Locate the cell with the specified text and output its (x, y) center coordinate. 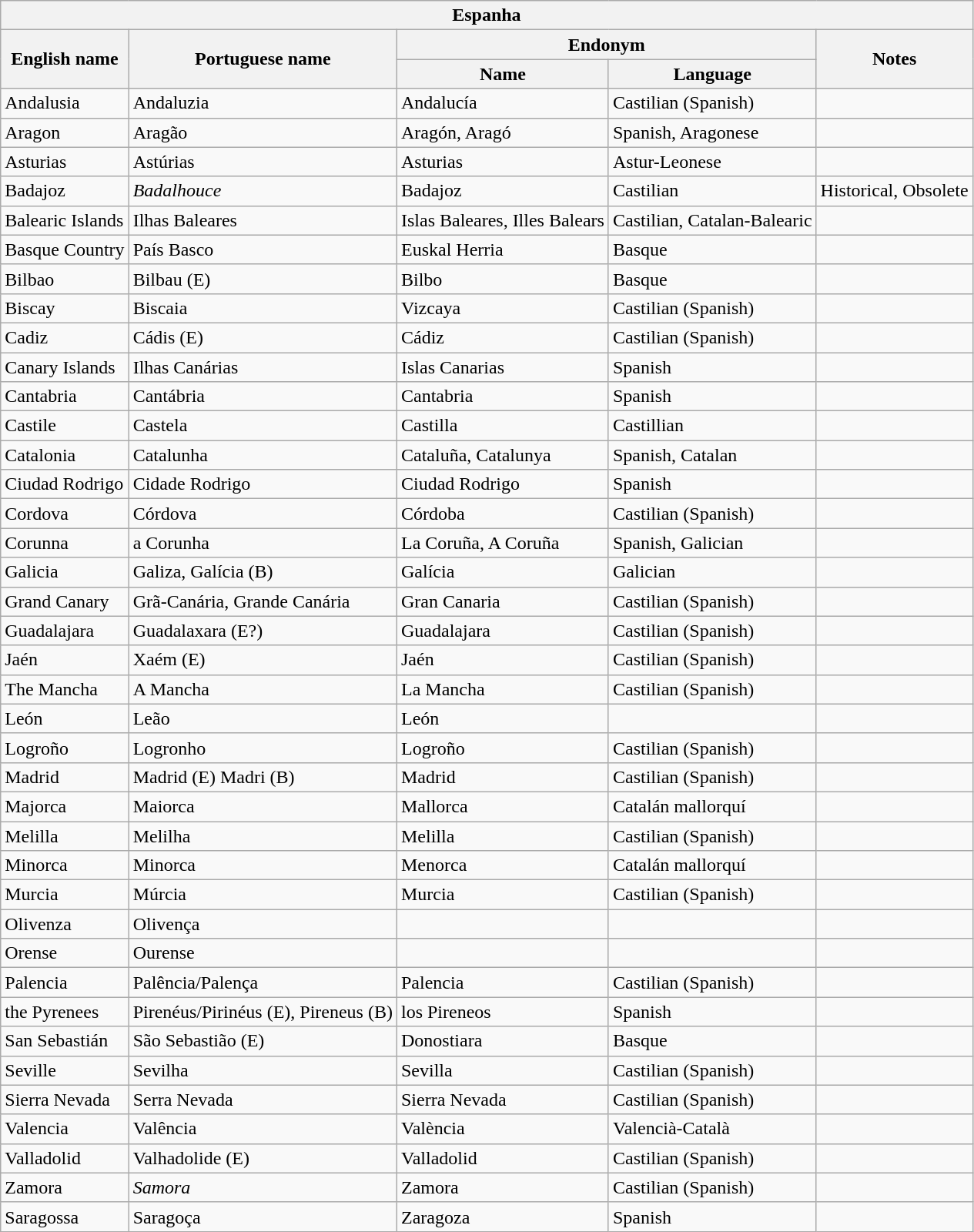
Name (502, 74)
Biscay (65, 308)
Basque Country (65, 249)
Gran Canaria (502, 601)
Valencia (65, 1129)
Cidade Rodrigo (263, 484)
Biscaia (263, 308)
Samora (263, 1187)
São Sebastião (E) (263, 1041)
Vizcaya (502, 308)
Balearic Islands (65, 220)
Catalonia (65, 455)
Grand Canary (65, 601)
Mallorca (502, 806)
Andalusia (65, 103)
Ourense (263, 953)
Castile (65, 426)
Galiza, Galícia (B) (263, 572)
Historical, Obsolete (895, 191)
Islas Canarias (502, 367)
The Mancha (65, 689)
Córdoba (502, 514)
València (502, 1129)
Donostiara (502, 1041)
Language (712, 74)
Serra Nevada (263, 1100)
Spanish, Catalan (712, 455)
Cádis (E) (263, 337)
los Pireneos (502, 1012)
Badalhouce (263, 191)
Cataluña, Catalunya (502, 455)
Sevilha (263, 1070)
Sevilla (502, 1070)
Cantábria (263, 397)
Logronho (263, 748)
Saragoça (263, 1217)
La Coruña, A Coruña (502, 543)
Majorca (65, 806)
Galicia (65, 572)
Orense (65, 953)
the Pyrenees (65, 1012)
Portuguese name (263, 59)
Castela (263, 426)
Bilbo (502, 279)
Islas Baleares, Illes Balears (502, 220)
Guadalaxara (E?) (263, 631)
Espanha (487, 15)
Olivenza (65, 924)
Menorca (502, 865)
Castillian (712, 426)
Galician (712, 572)
Andalucía (502, 103)
English name (65, 59)
Ilhas Canárias (263, 367)
Aragón, Aragó (502, 132)
Madrid (E) Madri (B) (263, 777)
a Corunha (263, 543)
Zaragoza (502, 1217)
Pirenéus/Pirinéus (E), Pireneus (B) (263, 1012)
A Mancha (263, 689)
Catalunha (263, 455)
Bilbau (E) (263, 279)
Castilla (502, 426)
País Basco (263, 249)
Grã-Canária, Grande Canária (263, 601)
Euskal Herria (502, 249)
Cadiz (65, 337)
Melilha (263, 835)
Endonym (607, 45)
Leão (263, 718)
La Mancha (502, 689)
Maiorca (263, 806)
Astur-Leonese (712, 162)
Bilbao (65, 279)
Cordova (65, 514)
Galícia (502, 572)
Aragão (263, 132)
Andaluzia (263, 103)
Córdova (263, 514)
Ilhas Baleares (263, 220)
Múrcia (263, 895)
Canary Islands (65, 367)
Valência (263, 1129)
Seville (65, 1070)
Spanish, Galician (712, 543)
Palência/Palença (263, 983)
Xaém (E) (263, 660)
Olivença (263, 924)
Cádiz (502, 337)
San Sebastián (65, 1041)
Astúrias (263, 162)
Saragossa (65, 1217)
Valencià-Català (712, 1129)
Spanish, Aragonese (712, 132)
Notes (895, 59)
Corunna (65, 543)
Castilian (712, 191)
Castilian, Catalan-Balearic (712, 220)
Valhadolide (E) (263, 1158)
Aragon (65, 132)
